Extract the (x, y) coordinate from the center of the cell holding the provided text.  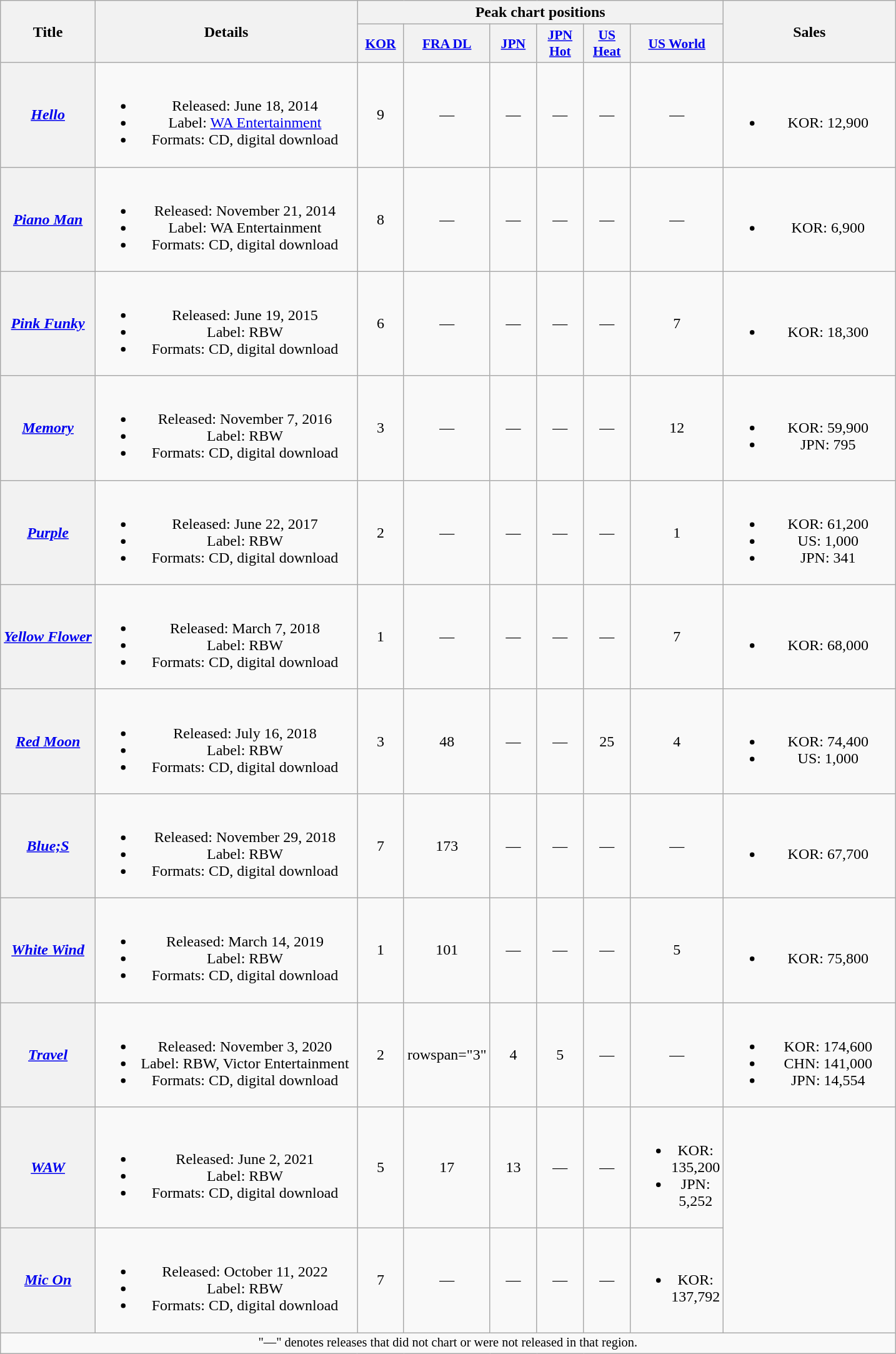
White Wind (48, 950)
KOR: 174,600CHN: 141,000JPN: 14,554 (810, 1055)
Released: June 18, 2014Label: WA EntertainmentFormats: CD, digital download (226, 115)
Pink Funky (48, 324)
Hello (48, 115)
Released: June 19, 2015Label: RBWFormats: CD, digital download (226, 324)
9 (381, 115)
13 (514, 1168)
KOR (381, 44)
25 (607, 741)
KOR: 12,900 (810, 115)
Title (48, 31)
Released: March 7, 2018Label: RBWFormats: CD, digital download (226, 636)
KOR: 59,900JPN: 795 (810, 428)
Blue;S (48, 845)
KOR: 137,792 (677, 1280)
Red Moon (48, 741)
Released: March 14, 2019Label: RBWFormats: CD, digital download (226, 950)
JPN (514, 44)
101 (447, 950)
12 (677, 428)
"—" denotes releases that did not chart or were not released in that region. (448, 1343)
Purple (48, 533)
KOR: 67,700 (810, 845)
Released: November 29, 2018Label: RBWFormats: CD, digital download (226, 845)
WAW (48, 1168)
KOR: 68,000 (810, 636)
KOR: 74,400US: 1,000 (810, 741)
KOR: 75,800 (810, 950)
Memory (48, 428)
FRA DL (447, 44)
rowspan="3" (447, 1055)
Released: July 16, 2018Label: RBWFormats: CD, digital download (226, 741)
KOR: 6,900 (810, 219)
Released: June 22, 2017Label: RBWFormats: CD, digital download (226, 533)
Details (226, 31)
Released: November 7, 2016Label: RBWFormats: CD, digital download (226, 428)
JPNHot (560, 44)
Released: November 21, 2014Label: WA EntertainmentFormats: CD, digital download (226, 219)
Released: October 11, 2022Label: RBWFormats: CD, digital download (226, 1280)
48 (447, 741)
Travel (48, 1055)
173 (447, 845)
Released: November 3, 2020Label: RBW, Victor EntertainmentFormats: CD, digital download (226, 1055)
KOR: 135,200JPN: 5,252 (677, 1168)
Piano Man (48, 219)
Yellow Flower (48, 636)
USHeat (607, 44)
Mic On (48, 1280)
Sales (810, 31)
KOR: 61,200US: 1,000JPN: 341 (810, 533)
17 (447, 1168)
Released: June 2, 2021Label: RBWFormats: CD, digital download (226, 1168)
KOR: 18,300 (810, 324)
8 (381, 219)
6 (381, 324)
Peak chart positions (540, 13)
US World (677, 44)
